Extract the [X, Y] coordinate from the center of the cell holding the provided text.  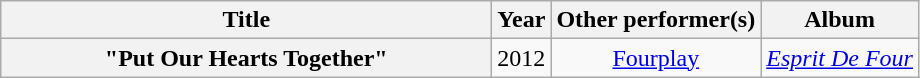
Title [246, 20]
Other performer(s) [656, 20]
Fourplay [656, 58]
2012 [522, 58]
"Put Our Hearts Together" [246, 58]
Esprit De Four [840, 58]
Year [522, 20]
Album [840, 20]
